Capture the cell that displays the provided text and extract its (X, Y) central coordinate. 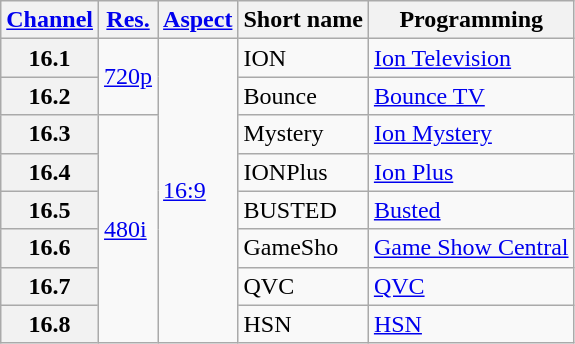
Mystery (303, 134)
16.7 (50, 286)
16.2 (50, 96)
Ion Mystery (471, 134)
Bounce (303, 96)
720p (128, 77)
BUSTED (303, 210)
Ion Plus (471, 172)
Ion Television (471, 58)
IONPlus (303, 172)
ION (303, 58)
Channel (50, 20)
16.3 (50, 134)
16.4 (50, 172)
16.5 (50, 210)
Game Show Central (471, 248)
Busted (471, 210)
Bounce TV (471, 96)
Short name (303, 20)
16.8 (50, 324)
Programming (471, 20)
GameSho (303, 248)
Res. (128, 20)
16.6 (50, 248)
16:9 (198, 191)
480i (128, 229)
16.1 (50, 58)
Aspect (198, 20)
